Find where the given text appears and provide that cell's center as (x, y) coordinate. 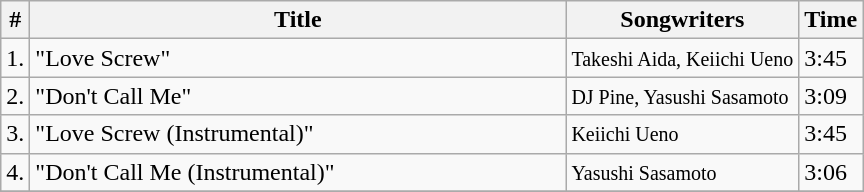
3:06 (831, 172)
3. (16, 134)
DJ Pine, Yasushi Sasamoto (682, 96)
"Love Screw" (298, 58)
"Love Screw (Instrumental)" (298, 134)
"Don't Call Me" (298, 96)
4. (16, 172)
1. (16, 58)
3:09 (831, 96)
2. (16, 96)
Keiichi Ueno (682, 134)
Takeshi Aida, Keiichi Ueno (682, 58)
Time (831, 20)
# (16, 20)
Songwriters (682, 20)
Title (298, 20)
Yasushi Sasamoto (682, 172)
"Don't Call Me (Instrumental)" (298, 172)
